Pinpoint the cell where the given text exists, returning its [X, Y] midpoint coordinate. 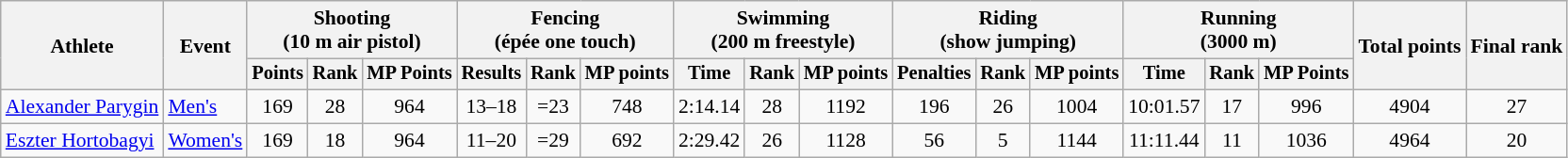
4904 [1410, 107]
Event [205, 45]
20 [1517, 141]
Shooting(10 m air pistol) [351, 30]
11 [1233, 141]
Women's [205, 141]
1128 [846, 141]
4964 [1410, 141]
17 [1233, 107]
2:29.42 [709, 141]
Riding(show jumping) [1008, 30]
Points [277, 74]
748 [628, 107]
1144 [1076, 141]
11:11.44 [1164, 141]
1192 [846, 107]
Eszter Hortobagyi [83, 141]
Running(3000 m) [1238, 30]
Athlete [83, 45]
56 [934, 141]
Penalties [934, 74]
10:01.57 [1164, 107]
1036 [1306, 141]
196 [934, 107]
Results [492, 74]
27 [1517, 107]
692 [628, 141]
Men's [205, 107]
13–18 [492, 107]
11–20 [492, 141]
5 [1003, 141]
Swimming(200 m freestyle) [783, 30]
=29 [553, 141]
18 [335, 141]
Final rank [1517, 45]
2:14.14 [709, 107]
=23 [553, 107]
Alexander Parygin [83, 107]
Total points [1410, 45]
996 [1306, 107]
Fencing(épée one touch) [565, 30]
1004 [1076, 107]
